For the text-containing cell, return its midpoint in [X, Y] coordinate format. 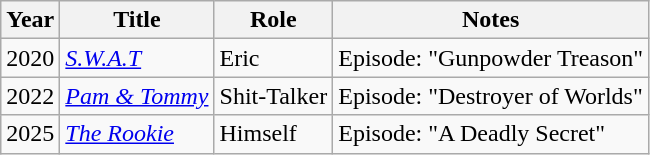
S.W.A.T [137, 58]
Himself [274, 134]
Pam & Tommy [137, 96]
2020 [30, 58]
Episode: "Destroyer of Worlds" [491, 96]
The Rookie [137, 134]
Episode: "Gunpowder Treason" [491, 58]
Eric [274, 58]
2022 [30, 96]
Year [30, 20]
Shit-Talker [274, 96]
Episode: "A Deadly Secret" [491, 134]
2025 [30, 134]
Notes [491, 20]
Title [137, 20]
Role [274, 20]
